Identify which cell holds the provided text, then report its (X, Y) central coordinate. 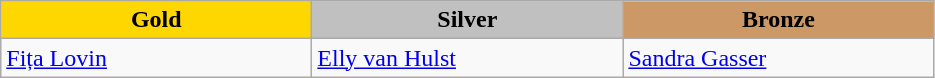
Elly van Hulst (468, 58)
Fița Lovin (156, 58)
Sandra Gasser (778, 58)
Silver (468, 20)
Gold (156, 20)
Bronze (778, 20)
